Return the (x, y) coordinate for the center point of the cell that contains the specified text.  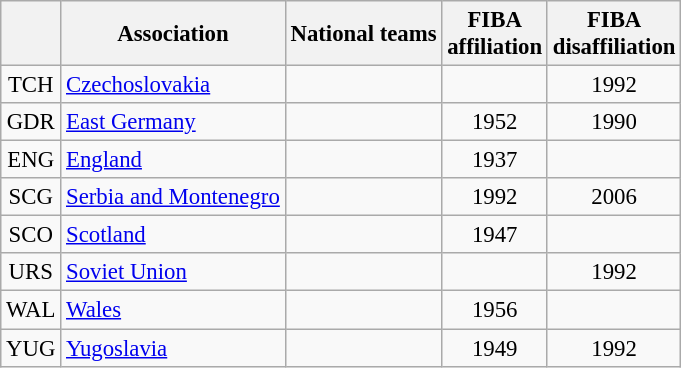
Association (173, 34)
2006 (614, 197)
Wales (173, 310)
1949 (495, 348)
National teams (364, 34)
1952 (495, 122)
East Germany (173, 122)
Serbia and Montenegro (173, 197)
URS (31, 273)
ENG (31, 160)
Scotland (173, 235)
Soviet Union (173, 273)
1937 (495, 160)
Czechoslovakia (173, 85)
1956 (495, 310)
YUG (31, 348)
1947 (495, 235)
England (173, 160)
TCH (31, 85)
Yugoslavia (173, 348)
SCO (31, 235)
GDR (31, 122)
SCG (31, 197)
1990 (614, 122)
FIBAaffiliation (495, 34)
WAL (31, 310)
FIBAdisaffiliation (614, 34)
